Capture the cell that displays the provided text and extract its (x, y) central coordinate. 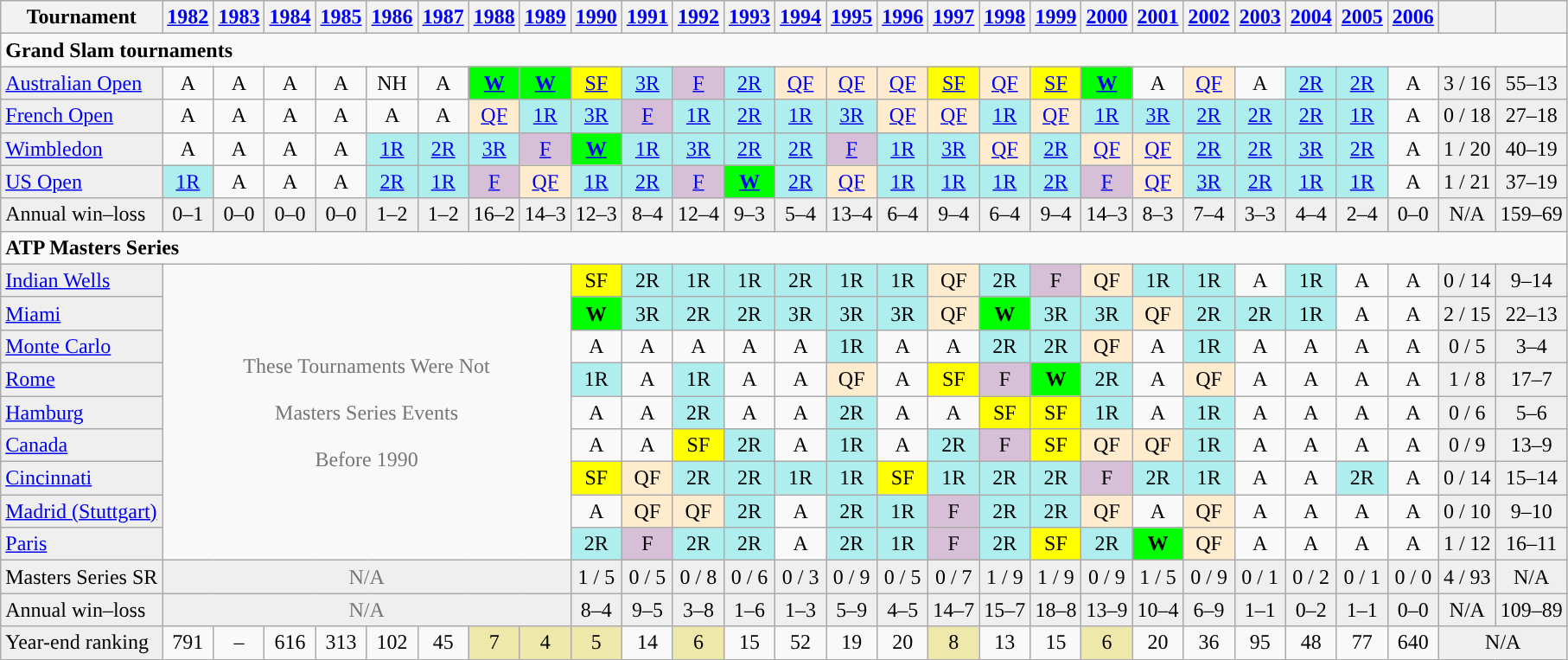
2 / 15 (1467, 313)
16–2 (494, 215)
3–8 (698, 610)
1996 (902, 17)
109–89 (1532, 610)
Cincinnati (81, 478)
102 (392, 643)
7–4 (1208, 215)
10–4 (1158, 610)
1990 (596, 17)
1991 (647, 17)
27–18 (1532, 116)
1993 (749, 17)
9–10 (1532, 511)
– (239, 643)
0–1 (188, 215)
0 / 3 (800, 577)
2005 (1362, 17)
6–9 (1208, 610)
3–3 (1260, 215)
0 / 10 (1467, 511)
1998 (1004, 17)
45 (443, 643)
Madrid (Stuttgart) (81, 511)
Canada (81, 445)
2000 (1106, 17)
9–14 (1532, 280)
616 (290, 643)
1982 (188, 17)
8 (954, 643)
1986 (392, 17)
1985 (341, 17)
1–6 (749, 610)
15–7 (1004, 610)
1984 (290, 17)
0 / 0 (1412, 577)
1999 (1056, 17)
2002 (1208, 17)
ATP Masters Series (784, 247)
French Open (81, 116)
1983 (239, 17)
0 / 7 (954, 577)
640 (1412, 643)
Hamburg (81, 413)
13 (1004, 643)
313 (341, 643)
12–4 (698, 215)
Masters Series SR (81, 577)
7 (494, 643)
1–3 (800, 610)
791 (188, 643)
4 (545, 643)
4–4 (1310, 215)
77 (1362, 643)
1995 (852, 17)
Australian Open (81, 83)
2003 (1260, 17)
Grand Slam tournaments (784, 50)
4 / 93 (1467, 577)
0–2 (1310, 610)
12–3 (596, 215)
5 (596, 643)
15–14 (1532, 478)
13–4 (852, 215)
US Open (81, 182)
1997 (954, 17)
Miami (81, 313)
1 / 20 (1467, 149)
3 / 16 (1467, 83)
1994 (800, 17)
95 (1260, 643)
2004 (1310, 17)
1987 (443, 17)
159–69 (1532, 215)
These Tournaments Were NotMasters Series EventsBefore 1990 (367, 412)
0 / 8 (698, 577)
40–19 (1532, 149)
22–13 (1532, 313)
0 / 18 (1467, 116)
18–8 (1056, 610)
4–5 (902, 610)
14–7 (954, 610)
14 (647, 643)
9–3 (749, 215)
Wimbledon (81, 149)
Tournament (81, 17)
1989 (545, 17)
1992 (698, 17)
9–5 (647, 610)
Indian Wells (81, 280)
Year-end ranking (81, 643)
Paris (81, 544)
1 / 12 (1467, 544)
2006 (1412, 17)
5–9 (852, 610)
37–19 (1532, 182)
NH (392, 83)
19 (852, 643)
55–13 (1532, 83)
52 (800, 643)
5–4 (800, 215)
Monte Carlo (81, 346)
3–4 (1532, 346)
5–6 (1532, 413)
0 / 2 (1310, 577)
2–4 (1362, 215)
8–3 (1158, 215)
Rome (81, 379)
17–7 (1532, 379)
2001 (1158, 17)
1 / 21 (1467, 182)
1988 (494, 17)
36 (1208, 643)
1 / 8 (1467, 379)
16–11 (1532, 544)
48 (1310, 643)
